Return [X, Y] of the center of cell containing provided text 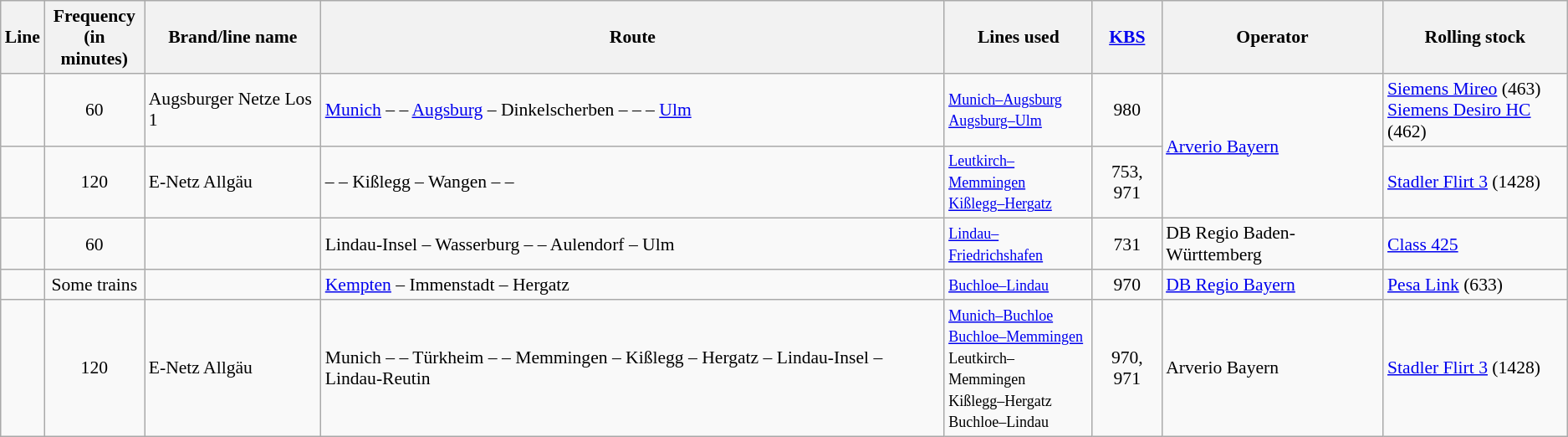
Siemens Mireo (463)Siemens Desiro HC (462) [1475, 111]
– – Kißlegg – Wangen – – [632, 183]
Route [632, 37]
Munich–BuchloeBuchloe–MemmingenLeutkirch–MemmingenKißlegg–HergatzBuchloe–Lindau [1019, 368]
Lindau–Friedrichshafen [1019, 244]
753, 971 [1127, 183]
Class 425 [1475, 244]
Line [23, 37]
Some trains [94, 285]
Lindau-Insel – Wasserburg – – Aulendorf – Ulm [632, 244]
Munich – – Augsburg – Dinkelscherben – – – Ulm [632, 111]
Munich–AugsburgAugsburg–Ulm [1019, 111]
Operator [1273, 37]
731 [1127, 244]
KBS [1127, 37]
Buchloe–Lindau [1019, 285]
Frequency(in minutes) [94, 37]
Augsburger Netze Los 1 [232, 111]
DB Regio Baden-Württemberg [1273, 244]
Pesa Link (633) [1475, 285]
970 [1127, 285]
Rolling stock [1475, 37]
970, 971 [1127, 368]
Lines used [1019, 37]
Kempten – Immenstadt – Hergatz [632, 285]
980 [1127, 111]
Brand/line name [232, 37]
Munich – – Türkheim – – Memmingen – Kißlegg – Hergatz – Lindau-Insel – Lindau-Reutin [632, 368]
Leutkirch–MemmingenKißlegg–Hergatz [1019, 183]
DB Regio Bayern [1273, 285]
